Extract the [X, Y] coordinate from the center of the cell holding the provided text.  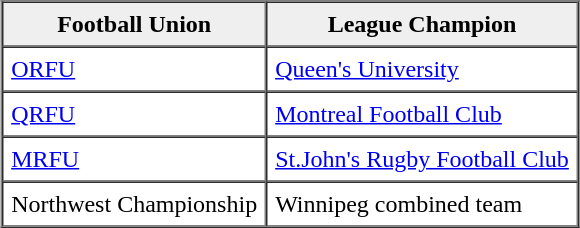
QRFU [134, 114]
Winnipeg combined team [422, 204]
MRFU [134, 158]
Northwest Championship [134, 204]
ORFU [134, 68]
Football Union [134, 24]
Montreal Football Club [422, 114]
League Champion [422, 24]
St.John's Rugby Football Club [422, 158]
Queen's University [422, 68]
